Search for the cell housing the specified text and yield its (X, Y) center coordinate. 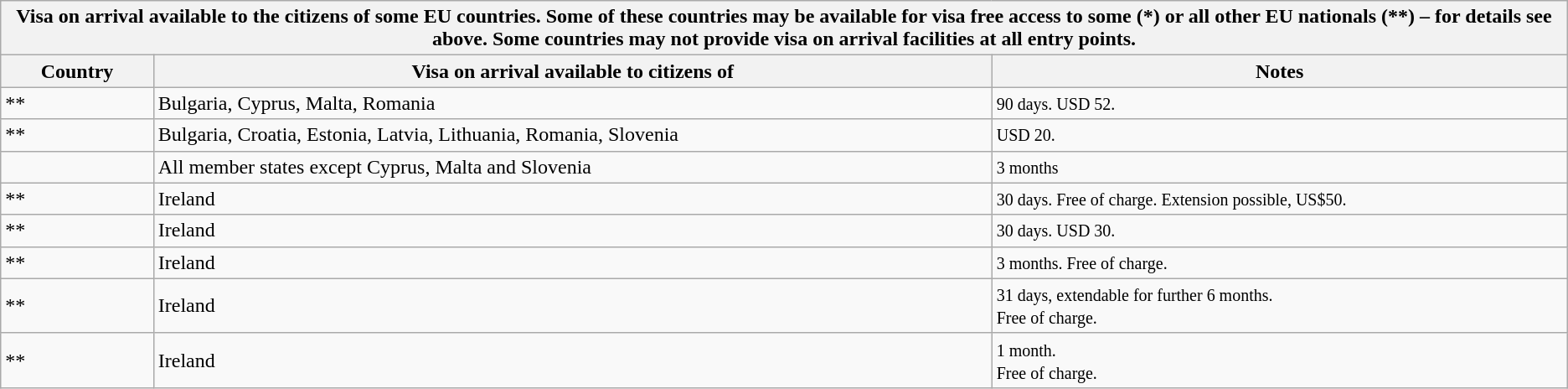
Bulgaria, Cyprus, Malta, Romania (573, 103)
1 month.Free of charge. (1280, 360)
3 months (1280, 167)
3 months. Free of charge. (1280, 262)
USD 20. (1280, 135)
All member states except Cyprus, Malta and Slovenia (573, 167)
90 days. USD 52. (1280, 103)
Notes (1280, 71)
31 days, extendable for further 6 months.Free of charge. (1280, 305)
Country (77, 71)
30 days. Free of charge. Extension possible, US$50. (1280, 199)
Bulgaria, Croatia, Estonia, Latvia, Lithuania, Romania, Slovenia (573, 135)
Visa on arrival available to citizens of (573, 71)
30 days. USD 30. (1280, 231)
